Identify which cell holds the provided text, then report its [x, y] central coordinate. 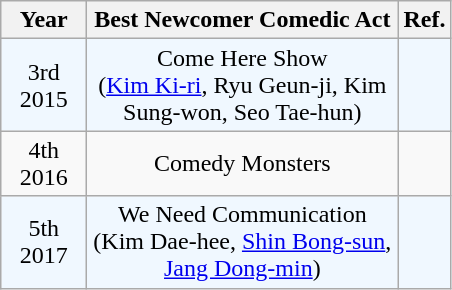
3rd2015 [44, 85]
4th2016 [44, 164]
Come Here Show(Kim Ki-ri, Ryu Geun-ji, Kim Sung-won, Seo Tae-hun) [242, 85]
Best Newcomer Comedic Act [242, 20]
5th2017 [44, 242]
Year [44, 20]
Ref. [424, 20]
We Need Communication(Kim Dae-hee, Shin Bong-sun, Jang Dong-min) [242, 242]
Comedy Monsters [242, 164]
